For the text-containing cell, return its midpoint in [X, Y] coordinate format. 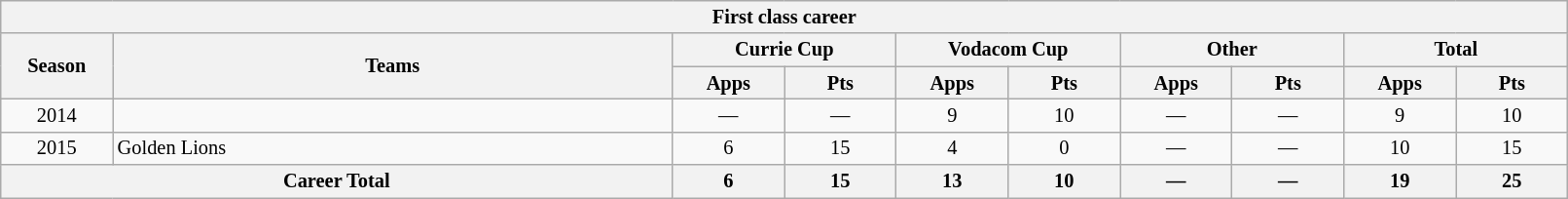
0 [1065, 148]
Golden Lions [393, 148]
Currie Cup [784, 50]
Vodacom Cup [1008, 50]
Total [1456, 50]
13 [952, 181]
First class career [784, 17]
Career Total [337, 181]
19 [1400, 181]
2014 [56, 115]
4 [952, 148]
Other [1232, 50]
2015 [56, 148]
Teams [393, 66]
25 [1513, 181]
Season [56, 66]
